Return (X, Y) of the center of cell containing provided text 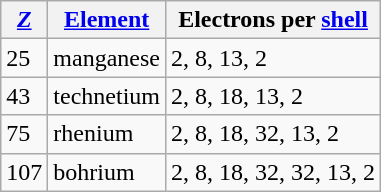
rhenium (107, 134)
2, 8, 18, 32, 13, 2 (274, 134)
25 (24, 58)
107 (24, 172)
2, 8, 18, 32, 32, 13, 2 (274, 172)
technetium (107, 96)
Element (107, 20)
43 (24, 96)
2, 8, 18, 13, 2 (274, 96)
2, 8, 13, 2 (274, 58)
bohrium (107, 172)
Z (24, 20)
Electrons per shell (274, 20)
75 (24, 134)
manganese (107, 58)
